Locate the cell with the specified text and output its [X, Y] center coordinate. 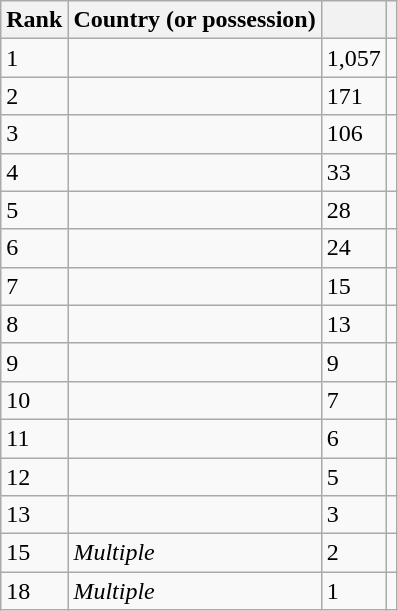
24 [354, 248]
33 [354, 172]
8 [34, 324]
Country (or possession) [194, 20]
1,057 [354, 58]
28 [354, 210]
4 [34, 172]
12 [34, 477]
11 [34, 438]
18 [34, 591]
106 [354, 134]
10 [34, 400]
171 [354, 96]
Rank [34, 20]
